From the cell containing the given text, extract its center point as (X, Y) coordinate. 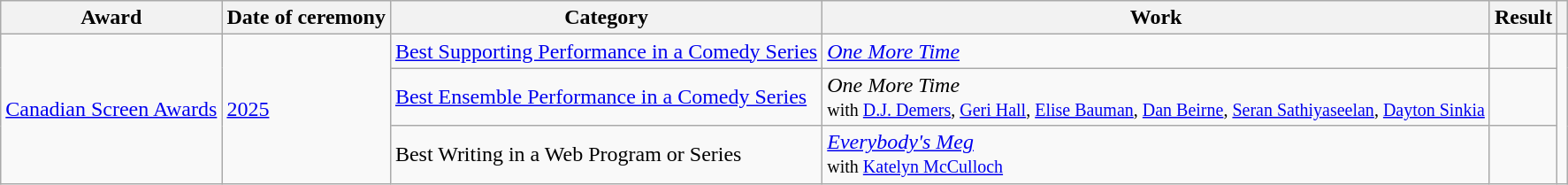
One More Time (1157, 51)
Best Ensemble Performance in a Comedy Series (606, 97)
Award (111, 18)
Date of ceremony (306, 18)
Result (1523, 18)
2025 (306, 109)
Everybody's Megwith Katelyn McCulloch (1157, 154)
Best Supporting Performance in a Comedy Series (606, 51)
Canadian Screen Awards (111, 109)
Work (1157, 18)
Best Writing in a Web Program or Series (606, 154)
One More Timewith D.J. Demers, Geri Hall, Elise Bauman, Dan Beirne, Seran Sathiyaseelan, Dayton Sinkia (1157, 97)
Category (606, 18)
